Provide the [x, y] coordinate of the cell's center where the given text is located.  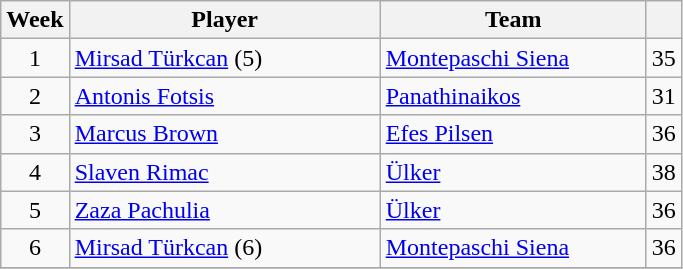
2 [35, 96]
Mirsad Türkcan (5) [224, 58]
Week [35, 20]
6 [35, 248]
38 [664, 172]
31 [664, 96]
Mirsad Türkcan (6) [224, 248]
Efes Pilsen [513, 134]
1 [35, 58]
Zaza Pachulia [224, 210]
Team [513, 20]
Slaven Rimac [224, 172]
Marcus Brown [224, 134]
3 [35, 134]
Player [224, 20]
Antonis Fotsis [224, 96]
35 [664, 58]
Panathinaikos [513, 96]
4 [35, 172]
5 [35, 210]
